Find where the given text appears and provide that cell's center as [X, Y] coordinate. 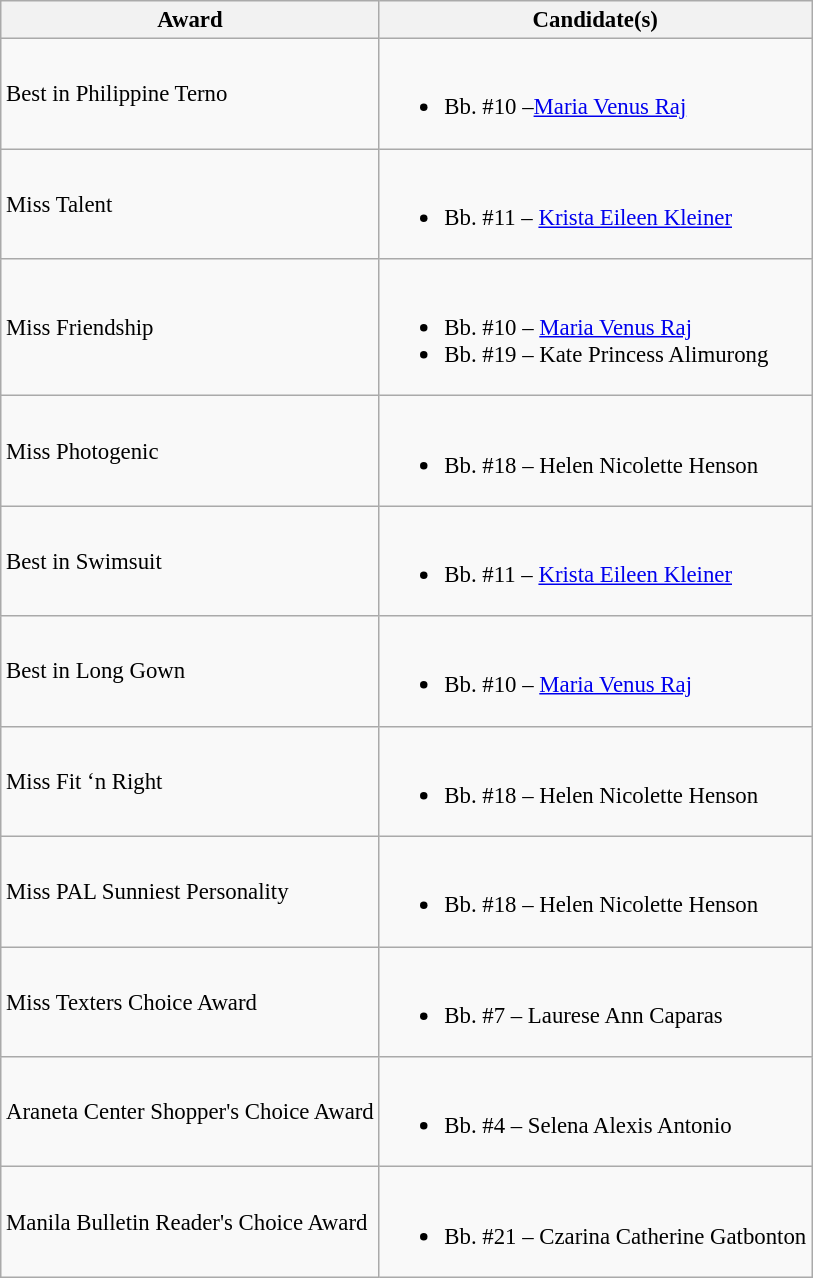
Miss Talent [190, 204]
Miss PAL Sunniest Personality [190, 892]
Manila Bulletin Reader's Choice Award [190, 1222]
Candidate(s) [595, 20]
Best in Philippine Terno [190, 94]
Bb. #7 – Laurese Ann Caparas [595, 1002]
Bb. #10 – Maria Venus RajBb. #19 – Kate Princess Alimurong [595, 328]
Bb. #21 – Czarina Catherine Gatbonton [595, 1222]
Best in Swimsuit [190, 561]
Bb. #10 – Maria Venus Raj [595, 671]
Miss Fit ‘n Right [190, 781]
Best in Long Gown [190, 671]
Bb. #10 –Maria Venus Raj [595, 94]
Miss Texters Choice Award [190, 1002]
Araneta Center Shopper's Choice Award [190, 1112]
Miss Photogenic [190, 451]
Bb. #4 – Selena Alexis Antonio [595, 1112]
Miss Friendship [190, 328]
Award [190, 20]
